Determine the (x, y) coordinate at the center of the cell enclosing the given text.  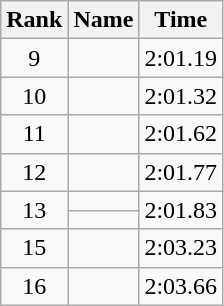
2:01.83 (181, 210)
2:01.32 (181, 96)
16 (34, 286)
2:01.19 (181, 58)
2:01.62 (181, 134)
13 (34, 210)
10 (34, 96)
2:03.23 (181, 248)
Rank (34, 20)
Time (181, 20)
15 (34, 248)
Name (104, 20)
2:03.66 (181, 286)
9 (34, 58)
11 (34, 134)
2:01.77 (181, 172)
12 (34, 172)
